Provide the (x, y) coordinate of the cell's center where the given text is located.  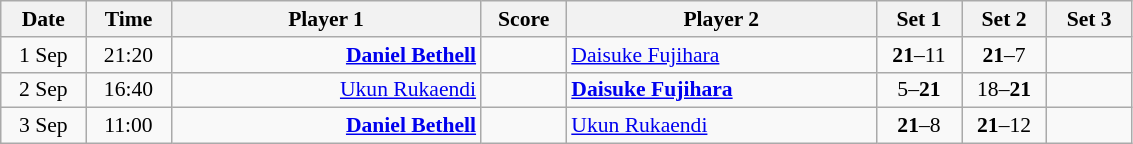
21:20 (128, 55)
Set 2 (1004, 19)
2 Sep (44, 90)
Player 2 (721, 19)
11:00 (128, 126)
21–7 (1004, 55)
21–8 (918, 126)
21–12 (1004, 126)
18–21 (1004, 90)
Date (44, 19)
Player 1 (326, 19)
21–11 (918, 55)
1 Sep (44, 55)
16:40 (128, 90)
Set 3 (1090, 19)
Set 1 (918, 19)
5–21 (918, 90)
3 Sep (44, 126)
Score (524, 19)
Time (128, 19)
